Output the [X, Y] coordinate of the center of the cell containing the given text.  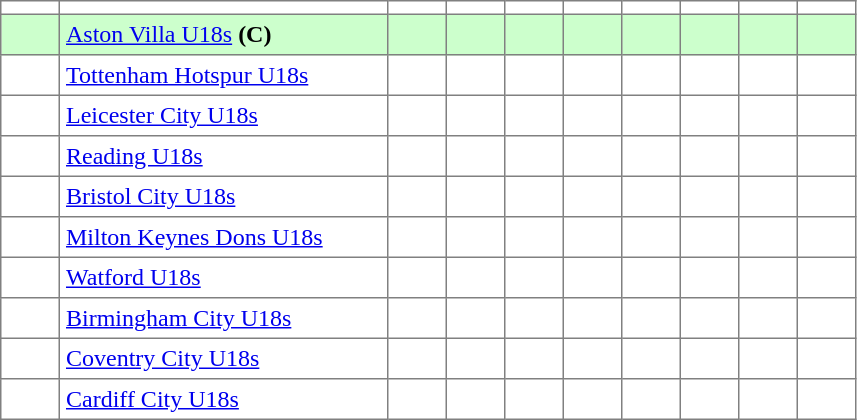
Watford U18s [223, 277]
Bristol City U18s [223, 196]
Aston Villa U18s (C) [223, 34]
Birmingham City U18s [223, 318]
Tottenham Hotspur U18s [223, 75]
Reading U18s [223, 156]
Leicester City U18s [223, 115]
Milton Keynes Dons U18s [223, 237]
Cardiff City U18s [223, 399]
Coventry City U18s [223, 358]
